Scan for the cell matching the given text and deliver its [X, Y] coordinate at center. 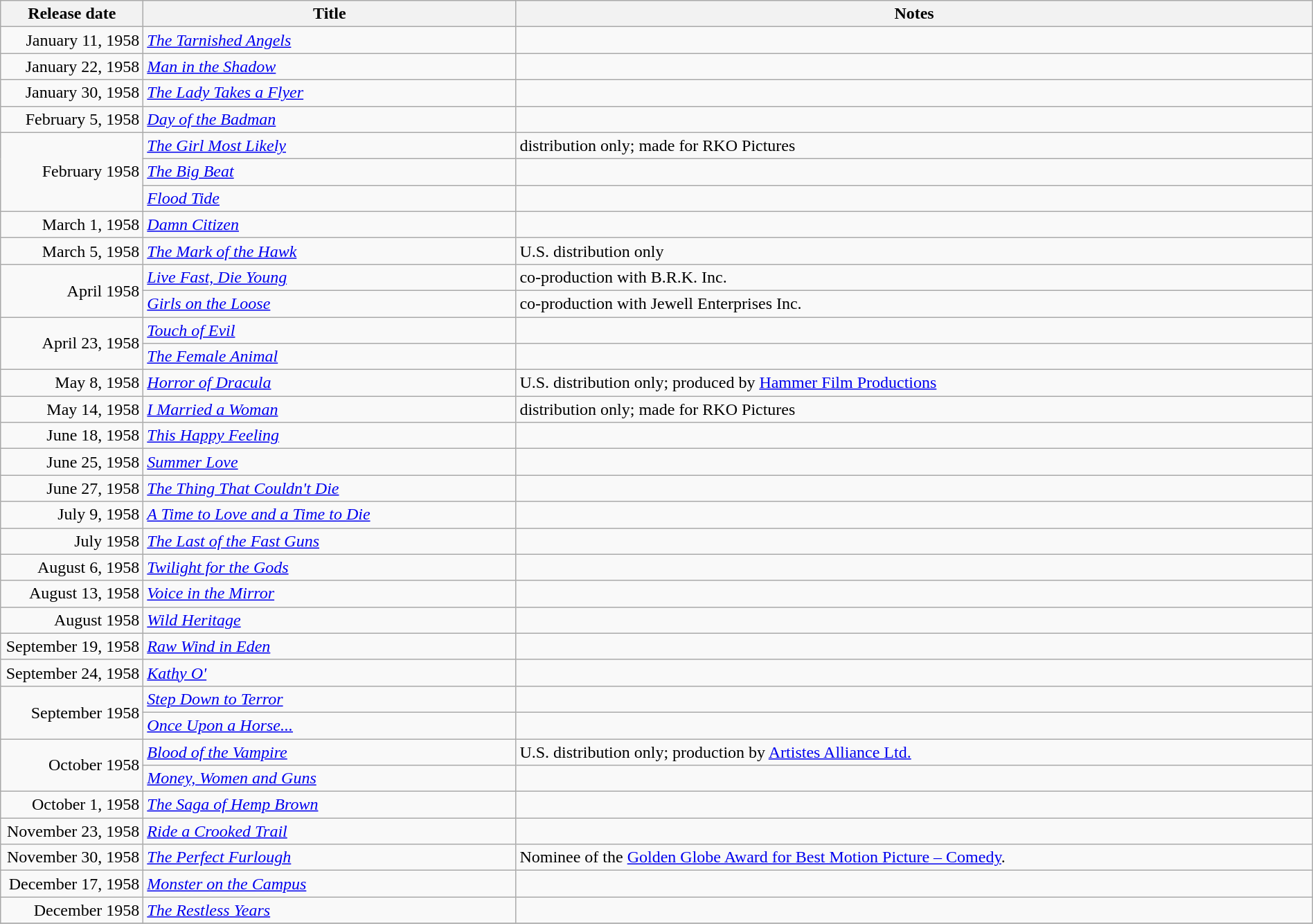
February 1958 [72, 172]
Ride a Crooked Trail [330, 831]
May 14, 1958 [72, 409]
The Big Beat [330, 172]
U.S. distribution only [914, 251]
Damn Citizen [330, 224]
Flood Tide [330, 198]
Man in the Shadow [330, 66]
Monster on the Campus [330, 884]
The Last of the Fast Guns [330, 541]
January 30, 1958 [72, 93]
June 27, 1958 [72, 488]
December 17, 1958 [72, 884]
Girls on the Loose [330, 303]
June 25, 1958 [72, 462]
The Restless Years [330, 910]
March 1, 1958 [72, 224]
Live Fast, Die Young [330, 277]
August 6, 1958 [72, 567]
Once Upon a Horse... [330, 725]
co-production with Jewell Enterprises Inc. [914, 303]
Release date [72, 14]
This Happy Feeling [330, 436]
Title [330, 14]
September 19, 1958 [72, 646]
January 22, 1958 [72, 66]
The Tarnished Angels [330, 40]
co-production with B.R.K. Inc. [914, 277]
U.S. distribution only; production by Artistes Alliance Ltd. [914, 752]
June 18, 1958 [72, 436]
May 8, 1958 [72, 383]
September 24, 1958 [72, 673]
The Thing That Couldn't Die [330, 488]
I Married a Woman [330, 409]
August 13, 1958 [72, 594]
Summer Love [330, 462]
April 1958 [72, 290]
October 1, 1958 [72, 805]
Blood of the Vampire [330, 752]
November 23, 1958 [72, 831]
December 1958 [72, 910]
November 30, 1958 [72, 858]
August 1958 [72, 620]
The Saga of Hemp Brown [330, 805]
September 1958 [72, 712]
Notes [914, 14]
Money, Women and Guns [330, 779]
March 5, 1958 [72, 251]
July 1958 [72, 541]
Day of the Badman [330, 119]
Wild Heritage [330, 620]
April 23, 1958 [72, 344]
Voice in the Mirror [330, 594]
Step Down to Terror [330, 699]
February 5, 1958 [72, 119]
U.S. distribution only; produced by Hammer Film Productions [914, 383]
The Lady Takes a Flyer [330, 93]
The Mark of the Hawk [330, 251]
The Girl Most Likely [330, 145]
July 9, 1958 [72, 515]
The Perfect Furlough [330, 858]
Kathy O' [330, 673]
October 1958 [72, 765]
January 11, 1958 [72, 40]
The Female Animal [330, 357]
Horror of Dracula [330, 383]
Touch of Evil [330, 330]
Nominee of the Golden Globe Award for Best Motion Picture – Comedy. [914, 858]
Raw Wind in Eden [330, 646]
Twilight for the Gods [330, 567]
A Time to Love and a Time to Die [330, 515]
